Detect which cell encompasses the target text, then output its (X, Y) center coordinate. 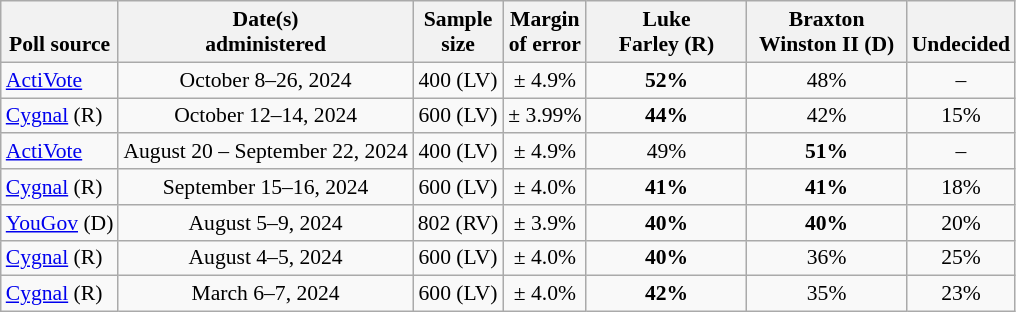
48% (827, 80)
August 4–5, 2024 (265, 258)
August 5–9, 2024 (265, 223)
35% (827, 294)
March 6–7, 2024 (265, 294)
15% (961, 116)
LukeFarley (R) (666, 32)
± 3.99% (544, 116)
YouGov (D) (60, 223)
Poll source (60, 32)
Date(s)administered (265, 32)
20% (961, 223)
September 15–16, 2024 (265, 187)
BraxtonWinston II (D) (827, 32)
18% (961, 187)
25% (961, 258)
October 12–14, 2024 (265, 116)
October 8–26, 2024 (265, 80)
51% (827, 152)
802 (RV) (458, 223)
± 3.9% (544, 223)
Undecided (961, 32)
Marginof error (544, 32)
44% (666, 116)
36% (827, 258)
Samplesize (458, 32)
23% (961, 294)
52% (666, 80)
49% (666, 152)
August 20 – September 22, 2024 (265, 152)
